Scan for the cell matching the given text and deliver its [X, Y] coordinate at center. 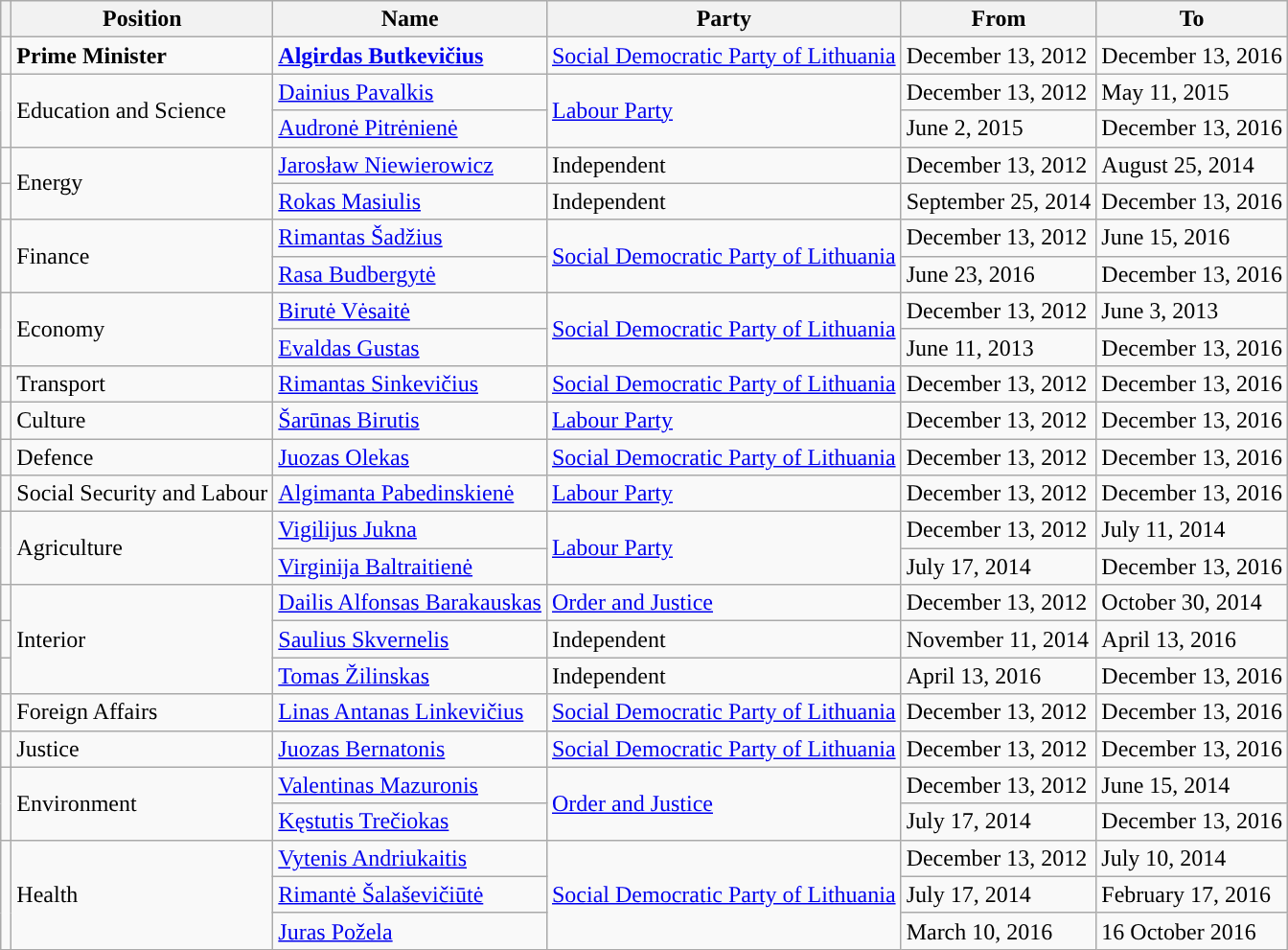
From [999, 19]
Birutė Vėsaitė [410, 311]
May 11, 2015 [1192, 92]
To [1192, 19]
Foreign Affairs [142, 712]
September 25, 2014 [999, 201]
16 October 2016 [1192, 931]
March 10, 2016 [999, 931]
Rokas Masiulis [410, 201]
October 30, 2014 [1192, 603]
June 11, 2013 [999, 347]
Rimantė Šalaševičiūtė [410, 894]
Rimantas Šadžius [410, 238]
Linas Antanas Linkevičius [410, 712]
August 25, 2014 [1192, 165]
June 23, 2016 [999, 274]
July 10, 2014 [1192, 858]
November 11, 2014 [999, 639]
Šarūnas Birutis [410, 420]
June 15, 2014 [1192, 785]
Virginija Baltraitienė [410, 567]
Transport [142, 383]
Defence [142, 457]
Rasa Budbergytė [410, 274]
Juras Požela [410, 931]
Name [410, 19]
Rimantas Sinkevičius [410, 383]
Health [142, 894]
Audronė Pitrėnienė [410, 128]
Education and Science [142, 110]
Evaldas Gustas [410, 347]
June 15, 2016 [1192, 238]
Economy [142, 329]
Dailis Alfonsas Barakauskas [410, 603]
Algimanta Pabedinskienė [410, 494]
Party [724, 19]
Valentinas Mazuronis [410, 785]
Algirdas Butkevičius [410, 56]
Prime Minister [142, 56]
Juozas Bernatonis [410, 749]
Social Security and Labour [142, 494]
Jarosław Niewierowicz [410, 165]
Kęstutis Trečiokas [410, 822]
Tomas Žilinskas [410, 676]
June 3, 2013 [1192, 311]
June 2, 2015 [999, 128]
Finance [142, 256]
Environment [142, 803]
July 11, 2014 [1192, 530]
Agriculture [142, 548]
Dainius Pavalkis [410, 92]
Energy [142, 183]
Juozas Olekas [410, 457]
Saulius Skvernelis [410, 639]
Position [142, 19]
Culture [142, 420]
February 17, 2016 [1192, 894]
Interior [142, 639]
Justice [142, 749]
Vytenis Andriukaitis [410, 858]
Vigilijus Jukna [410, 530]
